Return the [X, Y] coordinate for the center point of the cell that contains the specified text.  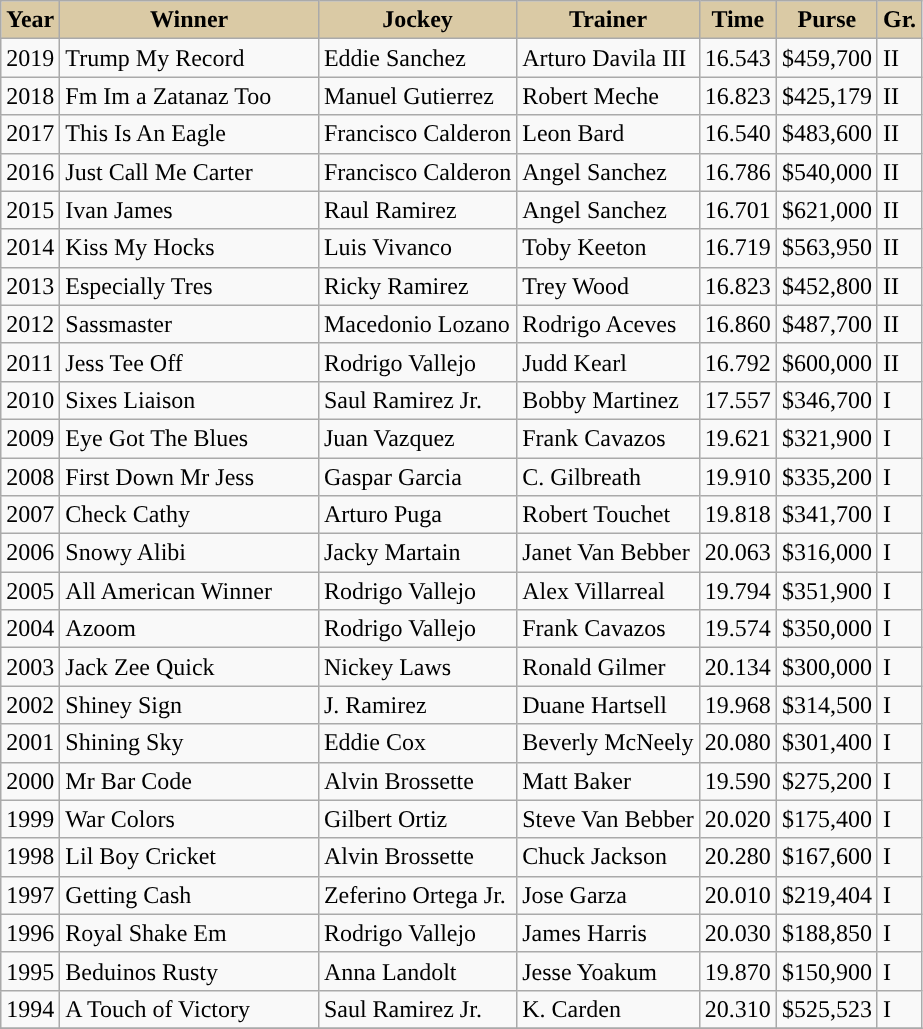
Gilbert Ortiz [417, 819]
20.010 [738, 895]
Toby Keeton [608, 248]
1999 [30, 819]
Macedonio Lozano [417, 324]
Jesse Yoakum [608, 971]
2003 [30, 667]
20.063 [738, 553]
2001 [30, 743]
20.280 [738, 857]
Kiss My Hocks [190, 248]
Year [30, 20]
Jose Garza [608, 895]
Royal Shake Em [190, 933]
17.557 [738, 400]
$275,200 [826, 781]
$219,404 [826, 895]
16.792 [738, 362]
$487,700 [826, 324]
Sassmaster [190, 324]
20.310 [738, 1009]
2008 [30, 477]
2015 [30, 210]
2009 [30, 438]
$540,000 [826, 172]
1995 [30, 971]
$621,000 [826, 210]
Just Call Me Carter [190, 172]
19.870 [738, 971]
19.574 [738, 629]
Luis Vivanco [417, 248]
2000 [30, 781]
Lil Boy Cricket [190, 857]
$175,400 [826, 819]
Arturo Davila III [608, 58]
19.818 [738, 515]
Alex Villarreal [608, 591]
19.910 [738, 477]
16.786 [738, 172]
2006 [30, 553]
$167,600 [826, 857]
War Colors [190, 819]
James Harris [608, 933]
$351,900 [826, 591]
2005 [30, 591]
Mr Bar Code [190, 781]
20.030 [738, 933]
20.134 [738, 667]
Gaspar Garcia [417, 477]
J. Ramirez [417, 705]
16.719 [738, 248]
1997 [30, 895]
$425,179 [826, 96]
2017 [30, 134]
2012 [30, 324]
Getting Cash [190, 895]
$341,700 [826, 515]
Janet Van Bebber [608, 553]
Shiney Sign [190, 705]
Gr. [899, 20]
2019 [30, 58]
Robert Touchet [608, 515]
2013 [30, 286]
Check Cathy [190, 515]
Beduinos Rusty [190, 971]
2016 [30, 172]
20.080 [738, 743]
Zeferino Ortega Jr. [417, 895]
$321,900 [826, 438]
$300,000 [826, 667]
Ricky Ramirez [417, 286]
Raul Ramirez [417, 210]
K. Carden [608, 1009]
Purse [826, 20]
$316,000 [826, 553]
$188,850 [826, 933]
2011 [30, 362]
Snowy Alibi [190, 553]
Winner [190, 20]
16.540 [738, 134]
Ronald Gilmer [608, 667]
All American Winner [190, 591]
Azoom [190, 629]
2014 [30, 248]
$600,000 [826, 362]
19.968 [738, 705]
16.860 [738, 324]
$350,000 [826, 629]
2018 [30, 96]
$483,600 [826, 134]
This Is An Eagle [190, 134]
$563,950 [826, 248]
Judd Kearl [608, 362]
Bobby Martinez [608, 400]
Jess Tee Off [190, 362]
C. Gilbreath [608, 477]
$525,523 [826, 1009]
2004 [30, 629]
19.794 [738, 591]
Trump My Record [190, 58]
A Touch of Victory [190, 1009]
Especially Tres [190, 286]
Sixes Liaison [190, 400]
2007 [30, 515]
Fm Im a Zatanaz Too [190, 96]
Eddie Sanchez [417, 58]
Robert Meche [608, 96]
Matt Baker [608, 781]
Eddie Cox [417, 743]
Manuel Gutierrez [417, 96]
Jockey [417, 20]
Trainer [608, 20]
Duane Hartsell [608, 705]
Nickey Laws [417, 667]
Chuck Jackson [608, 857]
Eye Got The Blues [190, 438]
2010 [30, 400]
$301,400 [826, 743]
20.020 [738, 819]
16.543 [738, 58]
First Down Mr Jess [190, 477]
Jacky Martain [417, 553]
Rodrigo Aceves [608, 324]
$346,700 [826, 400]
Beverly McNeely [608, 743]
Steve Van Bebber [608, 819]
Anna Landolt [417, 971]
1998 [30, 857]
Trey Wood [608, 286]
Jack Zee Quick [190, 667]
Shining Sky [190, 743]
$452,800 [826, 286]
$335,200 [826, 477]
Juan Vazquez [417, 438]
1996 [30, 933]
$459,700 [826, 58]
Leon Bard [608, 134]
Arturo Puga [417, 515]
Time [738, 20]
1994 [30, 1009]
19.590 [738, 781]
2002 [30, 705]
Ivan James [190, 210]
16.701 [738, 210]
19.621 [738, 438]
$150,900 [826, 971]
$314,500 [826, 705]
